Locate the cell with the specified text and output its [X, Y] center coordinate. 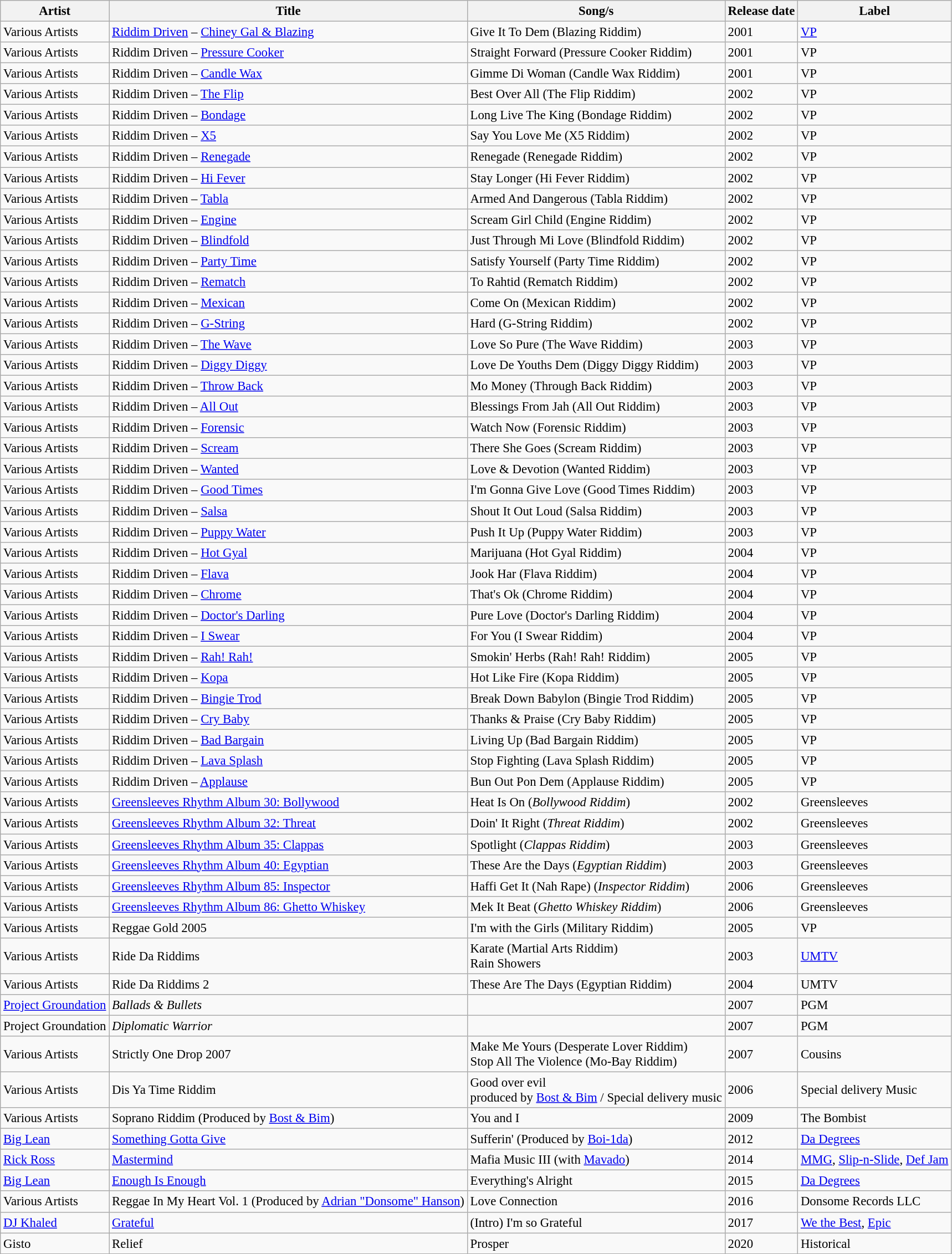
Release date [761, 11]
MMG, Slip-n-Slide, Def Jam [874, 1160]
Riddim Driven – Good Times [288, 490]
Push It Up (Puppy Water Riddim) [596, 532]
To Rahtid (Rematch Riddim) [596, 282]
Artist [55, 11]
Just Through Mi Love (Blindfold Riddim) [596, 240]
Ballads & Bullets [288, 1005]
The Bombist [874, 1118]
Something Gotta Give [288, 1139]
Smokin' Herbs (Rah! Rah! Riddim) [596, 657]
Renegade (Renegade Riddim) [596, 157]
Grateful [288, 1222]
Sufferin' (Produced by Boi-1da) [596, 1139]
Scream Girl Child (Engine Riddim) [596, 219]
Karate (Martial Arts Riddim)Rain Showers [596, 956]
Greensleeves Rhythm Album 85: Inspector [288, 886]
Riddim Driven – Hot Gyal [288, 552]
Best Over All (The Flip Riddim) [596, 94]
Riddim Driven – Puppy Water [288, 532]
Riddim Driven – Scream [288, 448]
Shout It Out Loud (Salsa Riddim) [596, 511]
Riddim Driven – Pressure Cooker [288, 53]
Riddim Driven – Hi Fever [288, 178]
Riddim Driven – Cry Baby [288, 719]
Marijuana (Hot Gyal Riddim) [596, 552]
Heat Is On (Bollywood Riddim) [596, 803]
Riddim Driven – Mexican [288, 303]
Riddim Driven – Salsa [288, 511]
Make Me Yours (Desperate Lover Riddim)Stop All The Violence (Mo-Bay Riddim) [596, 1054]
Relief [288, 1243]
Cousins [874, 1054]
Riddim Driven – Throw Back [288, 386]
Riddim Driven – I Swear [288, 636]
Riddim Driven – Rematch [288, 282]
Give It To Dem (Blazing Riddim) [596, 32]
Riddim Driven – Chrome [288, 595]
Riddim Driven – Bad Bargain [288, 740]
Long Live The King (Bondage Riddim) [596, 115]
Riddim Driven – Blindfold [288, 240]
Riddim Driven – The Flip [288, 94]
Everything's Alright [596, 1181]
For You (I Swear Riddim) [596, 636]
Riddim Driven – X5 [288, 136]
Riddim Driven – Engine [288, 219]
These Are The Days (Egyptian Riddim) [596, 984]
Reggae In My Heart Vol. 1 (Produced by Adrian "Donsome" Hanson) [288, 1202]
Doin' It Right (Threat Riddim) [596, 823]
2009 [761, 1118]
Straight Forward (Pressure Cooker Riddim) [596, 53]
Rick Ross [55, 1160]
Watch Now (Forensic Riddim) [596, 428]
Riddim Driven – Kopa [288, 678]
Greensleeves Rhythm Album 35: Clappas [288, 844]
DJ Khaled [55, 1222]
Donsome Records LLC [874, 1202]
Blessings From Jah (All Out Riddim) [596, 407]
Say You Love Me (X5 Riddim) [596, 136]
Riddim Driven – Wanted [288, 469]
Stay Longer (Hi Fever Riddim) [596, 178]
Love De Youths Dem (Diggy Diggy Riddim) [596, 365]
Riddim Driven – Tabla [288, 198]
Riddim Driven – Bingie Trod [288, 699]
Mafia Music III (with Mavado) [596, 1160]
Dis Ya Time Riddim [288, 1091]
Love Connection [596, 1202]
Riddim Driven – Flava [288, 574]
Bun Out Pon Dem (Applause Riddim) [596, 782]
Pure Love (Doctor's Darling Riddim) [596, 615]
Riddim Driven – Chiney Gal & Blazing [288, 32]
Haffi Get It (Nah Rape) (Inspector Riddim) [596, 886]
Gimme Di Woman (Candle Wax Riddim) [596, 74]
Riddim Driven – Forensic [288, 428]
2016 [761, 1202]
Greensleeves Rhythm Album 30: Bollywood [288, 803]
2017 [761, 1222]
Reggae Gold 2005 [288, 928]
Label [874, 11]
Historical [874, 1243]
Riddim Driven – The Wave [288, 344]
There She Goes (Scream Riddim) [596, 448]
Strictly One Drop 2007 [288, 1054]
Mek It Beat (Ghetto Whiskey Riddim) [596, 907]
Riddim Driven – Doctor's Darling [288, 615]
That's Ok (Chrome Riddim) [596, 595]
Mastermind [288, 1160]
2012 [761, 1139]
Jook Har (Flava Riddim) [596, 574]
Riddim Driven – Candle Wax [288, 74]
Gisto [55, 1243]
Diplomatic Warrior [288, 1026]
2014 [761, 1160]
I'm Gonna Give Love (Good Times Riddim) [596, 490]
Love & Devotion (Wanted Riddim) [596, 469]
These Are the Days (Egyptian Riddim) [596, 865]
Spotlight (Clappas Riddim) [596, 844]
Riddim Driven – Renegade [288, 157]
Soprano Riddim (Produced by Bost & Bim) [288, 1118]
Satisfy Yourself (Party Time Riddim) [596, 261]
Prosper [596, 1243]
You and I [596, 1118]
Thanks & Praise (Cry Baby Riddim) [596, 719]
Mo Money (Through Back Riddim) [596, 386]
Hot Like Fire (Kopa Riddim) [596, 678]
Come On (Mexican Riddim) [596, 303]
Greensleeves Rhythm Album 40: Egyptian [288, 865]
Stop Fighting (Lava Splash Riddim) [596, 761]
Good over evil produced by Bost & Bim / Special delivery music [596, 1091]
Riddim Driven – Lava Splash [288, 761]
2015 [761, 1181]
Riddim Driven – Party Time [288, 261]
Ride Da Riddims [288, 956]
Hard (G-String Riddim) [596, 324]
Ride Da Riddims 2 [288, 984]
Living Up (Bad Bargain Riddim) [596, 740]
Break Down Babylon (Bingie Trod Riddim) [596, 699]
Enough Is Enough [288, 1181]
I'm with the Girls (Military Riddim) [596, 928]
Greensleeves Rhythm Album 86: Ghetto Whiskey [288, 907]
Riddim Driven – G-String [288, 324]
(Intro) I'm so Grateful [596, 1222]
Riddim Driven – All Out [288, 407]
Love So Pure (The Wave Riddim) [596, 344]
Armed And Dangerous (Tabla Riddim) [596, 198]
Greensleeves Rhythm Album 32: Threat [288, 823]
We the Best, Epic [874, 1222]
2020 [761, 1243]
Riddim Driven – Rah! Rah! [288, 657]
Song/s [596, 11]
Title [288, 11]
Riddim Driven – Applause [288, 782]
Riddim Driven – Diggy Diggy [288, 365]
Special delivery Music [874, 1091]
Riddim Driven – Bondage [288, 115]
